Identify which cell holds the provided text, then report its (x, y) central coordinate. 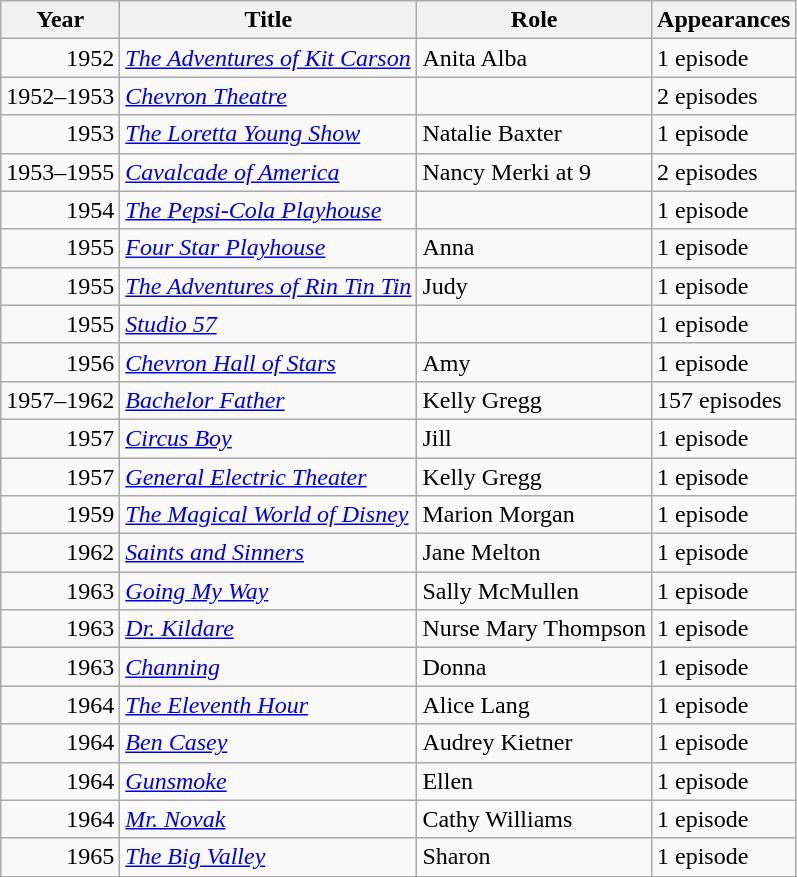
1952–1953 (60, 96)
Role (534, 20)
Gunsmoke (268, 781)
Nancy Merki at 9 (534, 172)
1954 (60, 210)
Donna (534, 667)
Jane Melton (534, 553)
1957–1962 (60, 400)
General Electric Theater (268, 477)
The Adventures of Rin Tin Tin (268, 286)
Mr. Novak (268, 819)
157 episodes (724, 400)
Saints and Sinners (268, 553)
Studio 57 (268, 324)
Chevron Theatre (268, 96)
Audrey Kietner (534, 743)
Jill (534, 438)
Appearances (724, 20)
Circus Boy (268, 438)
Sharon (534, 857)
The Big Valley (268, 857)
Channing (268, 667)
Nurse Mary Thompson (534, 629)
Natalie Baxter (534, 134)
Amy (534, 362)
The Pepsi-Cola Playhouse (268, 210)
Alice Lang (534, 705)
Bachelor Father (268, 400)
1953–1955 (60, 172)
The Eleventh Hour (268, 705)
Ben Casey (268, 743)
Anita Alba (534, 58)
Going My Way (268, 591)
1952 (60, 58)
Cathy Williams (534, 819)
The Magical World of Disney (268, 515)
Dr. Kildare (268, 629)
Four Star Playhouse (268, 248)
1953 (60, 134)
Marion Morgan (534, 515)
Ellen (534, 781)
1962 (60, 553)
The Loretta Young Show (268, 134)
1956 (60, 362)
Anna (534, 248)
1965 (60, 857)
The Adventures of Kit Carson (268, 58)
Cavalcade of America (268, 172)
1959 (60, 515)
Year (60, 20)
Sally McMullen (534, 591)
Title (268, 20)
Judy (534, 286)
Chevron Hall of Stars (268, 362)
